Determine the [x, y] coordinate at the center of the cell enclosing the given text.  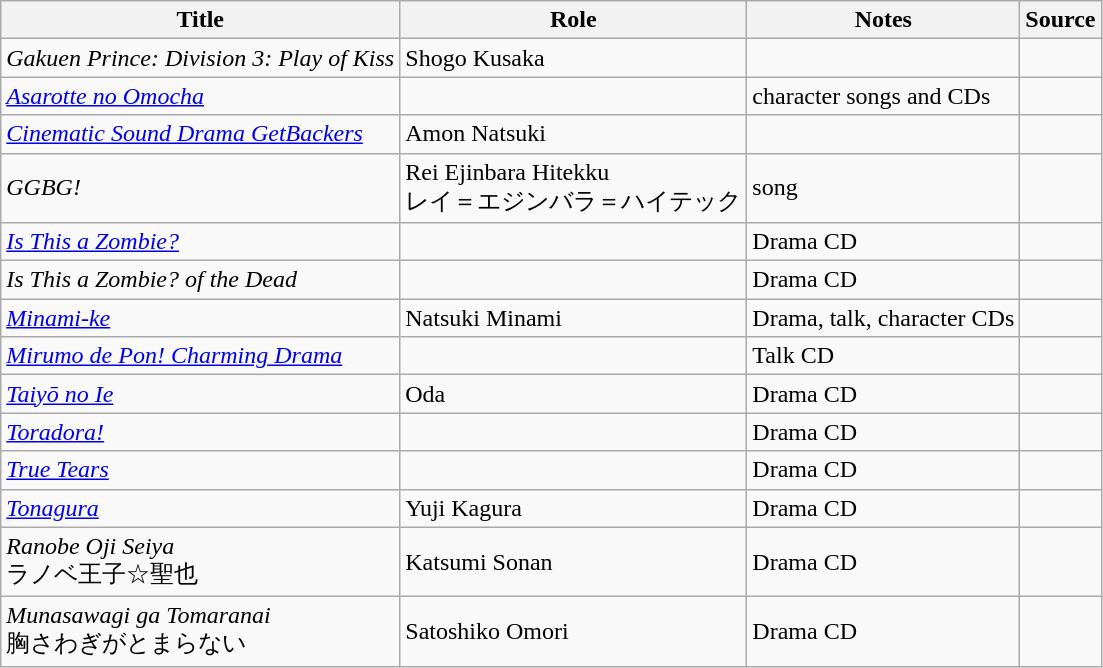
Source [1060, 20]
song [884, 188]
Cinematic Sound Drama GetBackers [200, 134]
Is This a Zombie? of the Dead [200, 280]
Oda [574, 394]
Mirumo de Pon! Charming Drama [200, 356]
Minami-ke [200, 318]
Satoshiko Omori [574, 632]
Ranobe Oji Seiyaラノベ王子☆聖也 [200, 562]
Tonagura [200, 508]
Yuji Kagura [574, 508]
Is This a Zombie? [200, 242]
Title [200, 20]
GGBG! [200, 188]
Role [574, 20]
Toradora! [200, 432]
Asarotte no Omocha [200, 96]
Natsuki Minami [574, 318]
True Tears [200, 470]
Munasawagi ga Tomaranai胸さわぎがとまらない [200, 632]
Drama, talk, character CDs [884, 318]
Katsumi Sonan [574, 562]
Notes [884, 20]
Rei Ejinbara Hitekkuレイ＝エジンバラ＝ハイテック [574, 188]
Taiyō no Ie [200, 394]
character songs and CDs [884, 96]
Gakuen Prince: Division 3: Play of Kiss [200, 58]
Shogo Kusaka [574, 58]
Amon Natsuki [574, 134]
Talk CD [884, 356]
